Locate the cell with the specified text and output its [X, Y] center coordinate. 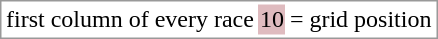
10 [272, 19]
first column of every race [130, 19]
= grid position [360, 19]
